Return [X, Y] of the center of cell containing provided text 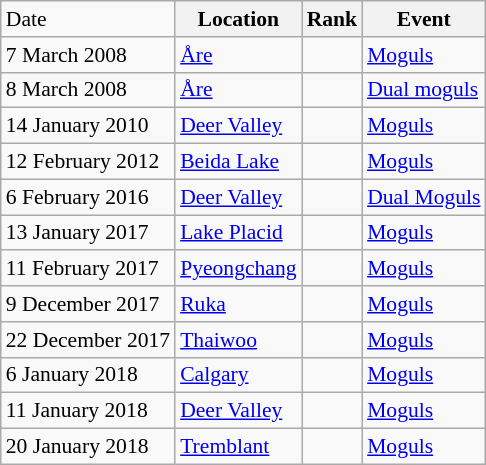
7 March 2008 [88, 55]
Dual Moguls [424, 197]
Lake Placid [238, 233]
Calgary [238, 375]
Dual moguls [424, 90]
8 March 2008 [88, 90]
14 January 2010 [88, 126]
11 January 2018 [88, 411]
20 January 2018 [88, 447]
13 January 2017 [88, 233]
Thaiwoo [238, 340]
Tremblant [238, 447]
9 December 2017 [88, 304]
12 February 2012 [88, 162]
22 December 2017 [88, 340]
Date [88, 19]
Event [424, 19]
Beida Lake [238, 162]
Pyeongchang [238, 269]
Location [238, 19]
11 February 2017 [88, 269]
6 January 2018 [88, 375]
6 February 2016 [88, 197]
Rank [332, 19]
Ruka [238, 304]
